Return [x, y] of the center of cell containing provided text 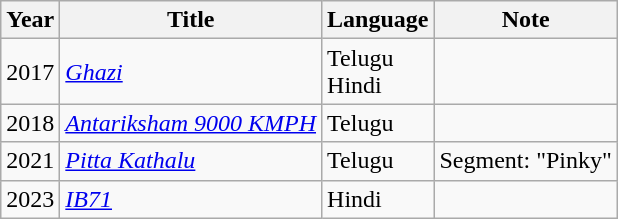
Antariksham 9000 KMPH [191, 123]
Ghazi [191, 72]
Title [191, 20]
2018 [30, 123]
IB71 [191, 199]
Note [526, 20]
Pitta Kathalu [191, 161]
Year [30, 20]
2017 [30, 72]
Language [378, 20]
TeluguHindi [378, 72]
2023 [30, 199]
Hindi [378, 199]
Segment: "Pinky" [526, 161]
2021 [30, 161]
